Extract the (x, y) coordinate from the center of the cell holding the provided text.  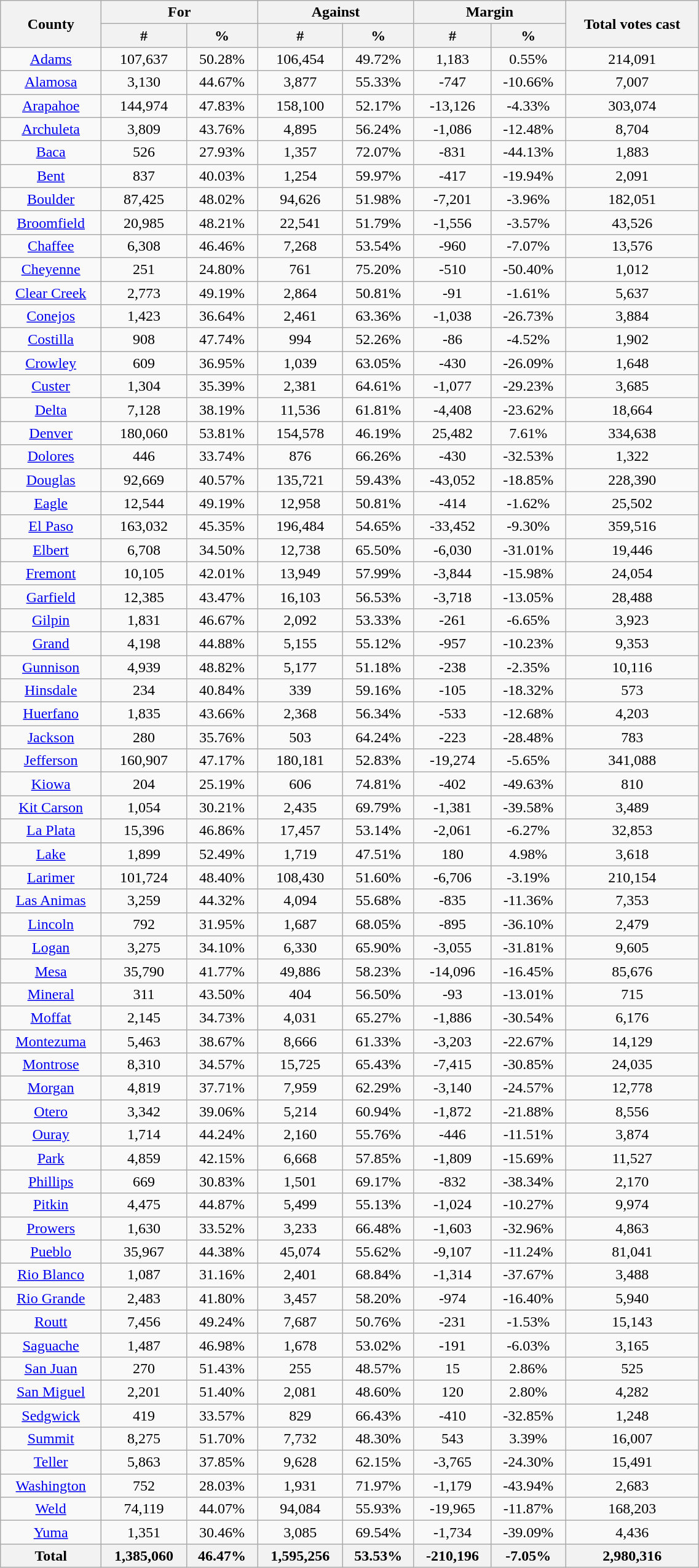
41.77% (221, 971)
El Paso (51, 527)
34.10% (221, 947)
2,980,316 (632, 1556)
6,668 (300, 1158)
4,198 (144, 643)
55.76% (379, 1135)
3,165 (632, 1345)
30.21% (221, 807)
-11.51% (529, 1135)
3,085 (300, 1532)
51.70% (221, 1439)
837 (144, 176)
2,479 (632, 924)
154,578 (300, 433)
46.47% (221, 1556)
255 (300, 1368)
-6.27% (529, 831)
59.16% (379, 691)
63.05% (379, 363)
46.46% (221, 246)
-10.23% (529, 643)
1,678 (300, 1345)
Denver (51, 433)
1,357 (300, 152)
-16.45% (529, 971)
Montrose (51, 1065)
359,516 (632, 527)
Jefferson (51, 761)
37.71% (221, 1088)
-36.10% (529, 924)
50.76% (379, 1322)
55.93% (379, 1509)
53.54% (379, 246)
503 (300, 737)
214,091 (632, 59)
2,091 (632, 176)
Eagle (51, 503)
74.81% (379, 784)
94,626 (300, 199)
50.28% (221, 59)
163,032 (144, 527)
27.93% (221, 152)
7,128 (144, 410)
56.34% (379, 714)
3,275 (144, 947)
4,282 (632, 1392)
9,605 (632, 947)
48.21% (221, 222)
-33,452 (452, 527)
2,092 (300, 620)
85,676 (632, 971)
44.38% (221, 1252)
Washington (51, 1486)
8,704 (632, 129)
-18.32% (529, 691)
-31.01% (529, 550)
6,308 (144, 246)
Delta (51, 410)
Costilla (51, 340)
Gilpin (51, 620)
-16.40% (529, 1298)
1,883 (632, 152)
33.57% (221, 1415)
46.19% (379, 433)
2,201 (144, 1392)
55.13% (379, 1205)
4,859 (144, 1158)
-32.53% (529, 457)
228,390 (632, 480)
-11.36% (529, 901)
168,203 (632, 1509)
7,456 (144, 1322)
Gunnison (51, 667)
10,116 (632, 667)
-13.05% (529, 597)
Lincoln (51, 924)
8,275 (144, 1439)
6,176 (632, 1017)
4,203 (632, 714)
-1.61% (529, 293)
55.12% (379, 643)
1,351 (144, 1532)
-2.35% (529, 667)
Moffat (51, 1017)
-13.01% (529, 994)
-6,706 (452, 877)
-6.65% (529, 620)
-1,734 (452, 1532)
34.73% (221, 1017)
Custer (51, 386)
25,502 (632, 503)
Cheyenne (51, 269)
13,576 (632, 246)
158,100 (300, 106)
Bent (51, 176)
2,461 (300, 316)
-105 (452, 691)
-10.27% (529, 1205)
829 (300, 1415)
35,790 (144, 971)
5,214 (300, 1111)
47.17% (221, 761)
52.17% (379, 106)
11,536 (300, 410)
20,985 (144, 222)
49,886 (300, 971)
30.83% (221, 1182)
37.85% (221, 1462)
14,129 (632, 1041)
Phillips (51, 1182)
47.83% (221, 106)
-1,872 (452, 1111)
-1,179 (452, 1486)
69.17% (379, 1182)
1,687 (300, 924)
792 (144, 924)
-1,556 (452, 222)
-7.05% (529, 1556)
-410 (452, 1415)
-26.09% (529, 363)
-9,107 (452, 1252)
-2,061 (452, 831)
43.76% (221, 129)
28,488 (632, 597)
1,931 (300, 1486)
Mesa (51, 971)
196,484 (300, 527)
120 (452, 1392)
-831 (452, 152)
-6,030 (452, 550)
40.57% (221, 480)
606 (300, 784)
4,895 (300, 129)
34.57% (221, 1065)
-50.40% (529, 269)
44.32% (221, 901)
-30.85% (529, 1065)
-24.30% (529, 1462)
-3.96% (529, 199)
56.24% (379, 129)
4,475 (144, 1205)
9,628 (300, 1462)
5,463 (144, 1041)
42.01% (221, 573)
-7.07% (529, 246)
12,385 (144, 597)
12,778 (632, 1088)
15,143 (632, 1322)
5,499 (300, 1205)
341,088 (632, 761)
1,054 (144, 807)
-29.23% (529, 386)
Dolores (51, 457)
Archuleta (51, 129)
71.97% (379, 1486)
66.43% (379, 1415)
1,714 (144, 1135)
63.36% (379, 316)
53.14% (379, 831)
303,074 (632, 106)
56.53% (379, 597)
41.80% (221, 1298)
65.90% (379, 947)
1,322 (632, 457)
-11.87% (529, 1509)
3.39% (529, 1439)
752 (144, 1486)
2,864 (300, 293)
1,835 (144, 714)
Kit Carson (51, 807)
46.67% (221, 620)
-38.34% (529, 1182)
1,902 (632, 340)
-11.24% (529, 1252)
Clear Creek (51, 293)
-9.30% (529, 527)
47.74% (221, 340)
783 (632, 737)
210,154 (632, 877)
38.67% (221, 1041)
36.64% (221, 316)
Las Animas (51, 901)
38.19% (221, 410)
-4,408 (452, 410)
-747 (452, 82)
87,425 (144, 199)
County (51, 24)
-3.19% (529, 877)
35.39% (221, 386)
Larimer (51, 877)
9,353 (632, 643)
16,103 (300, 597)
Alamosa (51, 82)
-1.62% (529, 503)
9,974 (632, 1205)
280 (144, 737)
16,007 (632, 1439)
-1.53% (529, 1322)
48.40% (221, 877)
-93 (452, 994)
64.61% (379, 386)
-3,844 (452, 573)
51.43% (221, 1368)
101,724 (144, 877)
53.33% (379, 620)
72.07% (379, 152)
-3.57% (529, 222)
4,939 (144, 667)
-86 (452, 340)
15 (452, 1368)
-1,603 (452, 1228)
81,041 (632, 1252)
35,967 (144, 1252)
-3,718 (452, 597)
3,809 (144, 129)
55.33% (379, 82)
-49.63% (529, 784)
24.80% (221, 269)
-417 (452, 176)
-26.73% (529, 316)
Baca (51, 152)
Boulder (51, 199)
4,863 (632, 1228)
Summit (51, 1439)
43.66% (221, 714)
5,177 (300, 667)
270 (144, 1368)
57.85% (379, 1158)
66.48% (379, 1228)
46.86% (221, 831)
180,181 (300, 761)
144,974 (144, 106)
1,719 (300, 854)
Kiowa (51, 784)
Elbert (51, 550)
25,482 (452, 433)
3,618 (632, 854)
7,959 (300, 1088)
-261 (452, 620)
7,353 (632, 901)
58.20% (379, 1298)
12,544 (144, 503)
-10.66% (529, 82)
12,958 (300, 503)
-3,203 (452, 1041)
160,907 (144, 761)
Arapahoe (51, 106)
543 (452, 1439)
-835 (452, 901)
61.81% (379, 410)
-14,096 (452, 971)
1,254 (300, 176)
65.27% (379, 1017)
7,687 (300, 1322)
Lake (51, 854)
36.95% (221, 363)
San Miguel (51, 1392)
Against (336, 12)
-15.98% (529, 573)
Rio Grande (51, 1298)
44.67% (221, 82)
17,457 (300, 831)
Weld (51, 1509)
-533 (452, 714)
30.46% (221, 1532)
339 (300, 691)
525 (632, 1368)
715 (632, 994)
For (180, 12)
1,595,256 (300, 1556)
573 (632, 691)
22,541 (300, 222)
54.65% (379, 527)
44.24% (221, 1135)
-402 (452, 784)
3,233 (300, 1228)
810 (632, 784)
1,183 (452, 59)
-3,765 (452, 1462)
2,483 (144, 1298)
Otero (51, 1111)
49.72% (379, 59)
55.62% (379, 1252)
19,446 (632, 550)
Park (51, 1158)
311 (144, 994)
1,899 (144, 854)
-19,274 (452, 761)
49.24% (221, 1322)
334,638 (632, 433)
-6.03% (529, 1345)
33.52% (221, 1228)
526 (144, 152)
Jackson (51, 737)
13,949 (300, 573)
44.07% (221, 1509)
58.23% (379, 971)
135,721 (300, 480)
53.02% (379, 1345)
25.19% (221, 784)
2,435 (300, 807)
59.97% (379, 176)
Margin (489, 12)
44.87% (221, 1205)
35.76% (221, 737)
1,630 (144, 1228)
-832 (452, 1182)
69.79% (379, 807)
-12.68% (529, 714)
-24.57% (529, 1088)
-4.33% (529, 106)
43,526 (632, 222)
Total votes cast (632, 24)
15,491 (632, 1462)
51.98% (379, 199)
7,732 (300, 1439)
761 (300, 269)
64.24% (379, 737)
55.68% (379, 901)
1,248 (632, 1415)
6,330 (300, 947)
182,051 (632, 199)
51.60% (379, 877)
404 (300, 994)
5,155 (300, 643)
-32.85% (529, 1415)
3,884 (632, 316)
-1,886 (452, 1017)
-238 (452, 667)
51.18% (379, 667)
-210,196 (452, 1556)
48.82% (221, 667)
-1,381 (452, 807)
Teller (51, 1462)
1,304 (144, 386)
75.20% (379, 269)
Prowers (51, 1228)
2,160 (300, 1135)
3,457 (300, 1298)
Yuma (51, 1532)
-510 (452, 269)
40.03% (221, 176)
La Plata (51, 831)
4,436 (632, 1532)
-1,809 (452, 1158)
18,664 (632, 410)
48.60% (379, 1392)
-414 (452, 503)
Ouray (51, 1135)
-15.69% (529, 1158)
876 (300, 457)
669 (144, 1182)
3,685 (632, 386)
62.15% (379, 1462)
108,430 (300, 877)
419 (144, 1415)
-231 (452, 1322)
994 (300, 340)
66.26% (379, 457)
0.55% (529, 59)
Routt (51, 1322)
-23.62% (529, 410)
28.03% (221, 1486)
2,368 (300, 714)
2,401 (300, 1275)
-7,415 (452, 1065)
-19,965 (452, 1509)
-5.65% (529, 761)
39.06% (221, 1111)
-28.48% (529, 737)
2,773 (144, 293)
-21.88% (529, 1111)
8,310 (144, 1065)
43.50% (221, 994)
106,454 (300, 59)
1,648 (632, 363)
-13,126 (452, 106)
45.35% (221, 527)
-895 (452, 924)
94,084 (300, 1509)
68.05% (379, 924)
46.98% (221, 1345)
4,094 (300, 901)
3,259 (144, 901)
3,923 (632, 620)
-12.48% (529, 129)
-18.85% (529, 480)
Broomfield (51, 222)
180,060 (144, 433)
11,527 (632, 1158)
-446 (452, 1135)
-37.67% (529, 1275)
Total (51, 1556)
Adams (51, 59)
40.84% (221, 691)
2.86% (529, 1368)
Huerfano (51, 714)
4,819 (144, 1088)
Pueblo (51, 1252)
65.43% (379, 1065)
2,081 (300, 1392)
33.74% (221, 457)
2.80% (529, 1392)
24,054 (632, 573)
52.49% (221, 854)
48.02% (221, 199)
-191 (452, 1345)
Saguache (51, 1345)
7,007 (632, 82)
1,831 (144, 620)
52.83% (379, 761)
-31.81% (529, 947)
42.15% (221, 1158)
3,489 (632, 807)
1,385,060 (144, 1556)
6,708 (144, 550)
Crowley (51, 363)
Chaffee (51, 246)
204 (144, 784)
-30.54% (529, 1017)
5,863 (144, 1462)
Hinsdale (51, 691)
51.79% (379, 222)
-1,086 (452, 129)
5,637 (632, 293)
107,637 (144, 59)
44.88% (221, 643)
Garfield (51, 597)
2,683 (632, 1486)
-7,201 (452, 199)
1,039 (300, 363)
2,381 (300, 386)
1,487 (144, 1345)
908 (144, 340)
-223 (452, 737)
-1,077 (452, 386)
32,853 (632, 831)
-957 (452, 643)
-3,140 (452, 1088)
57.99% (379, 573)
-22.67% (529, 1041)
609 (144, 363)
1,423 (144, 316)
-1,314 (452, 1275)
-1,024 (452, 1205)
61.33% (379, 1041)
Rio Blanco (51, 1275)
-960 (452, 246)
8,556 (632, 1111)
Fremont (51, 573)
3,342 (144, 1111)
51.40% (221, 1392)
34.50% (221, 550)
10,105 (144, 573)
Sedgwick (51, 1415)
-974 (452, 1298)
234 (144, 691)
Logan (51, 947)
Conejos (51, 316)
Pitkin (51, 1205)
-39.09% (529, 1532)
43.47% (221, 597)
3,130 (144, 82)
2,170 (632, 1182)
-43,052 (452, 480)
Mineral (51, 994)
2,145 (144, 1017)
12,738 (300, 550)
1,087 (144, 1275)
446 (144, 457)
-32.96% (529, 1228)
Grand (51, 643)
4,031 (300, 1017)
48.30% (379, 1439)
Morgan (51, 1088)
4.98% (529, 854)
3,877 (300, 82)
3,488 (632, 1275)
24,035 (632, 1065)
3,874 (632, 1135)
74,119 (144, 1509)
251 (144, 269)
180 (452, 854)
Douglas (51, 480)
7.61% (529, 433)
56.50% (379, 994)
Montezuma (51, 1041)
59.43% (379, 480)
-19.94% (529, 176)
7,268 (300, 246)
47.51% (379, 854)
8,666 (300, 1041)
15,396 (144, 831)
60.94% (379, 1111)
68.84% (379, 1275)
1,501 (300, 1182)
San Juan (51, 1368)
31.16% (221, 1275)
-43.94% (529, 1486)
53.53% (379, 1556)
15,725 (300, 1065)
5,940 (632, 1298)
-1,038 (452, 316)
-39.58% (529, 807)
52.26% (379, 340)
-91 (452, 293)
-3,055 (452, 947)
31.95% (221, 924)
-4.52% (529, 340)
65.50% (379, 550)
1,012 (632, 269)
69.54% (379, 1532)
-44.13% (529, 152)
92,669 (144, 480)
48.57% (379, 1368)
45,074 (300, 1252)
53.81% (221, 433)
62.29% (379, 1088)
